Find where the given text appears and provide that cell's center as (X, Y) coordinate. 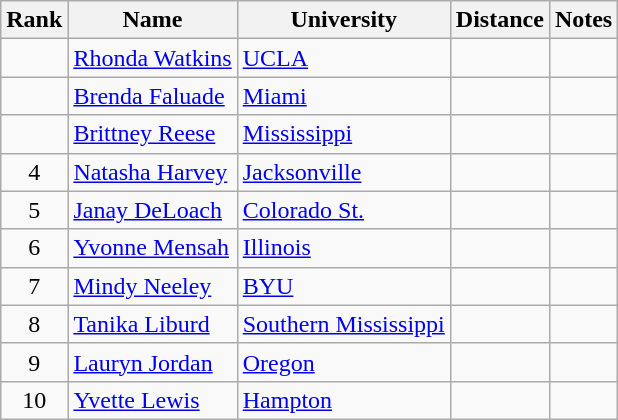
Miami (344, 96)
4 (34, 172)
Lauryn Jordan (152, 362)
Notes (583, 20)
Rhonda Watkins (152, 58)
Mississippi (344, 134)
Natasha Harvey (152, 172)
Distance (500, 20)
UCLA (344, 58)
Oregon (344, 362)
5 (34, 210)
Rank (34, 20)
6 (34, 248)
Tanika Liburd (152, 324)
Illinois (344, 248)
Hampton (344, 400)
Janay DeLoach (152, 210)
Jacksonville (344, 172)
Yvette Lewis (152, 400)
Brittney Reese (152, 134)
Southern Mississippi (344, 324)
10 (34, 400)
8 (34, 324)
Mindy Neeley (152, 286)
BYU (344, 286)
Colorado St. (344, 210)
Yvonne Mensah (152, 248)
7 (34, 286)
University (344, 20)
Brenda Faluade (152, 96)
Name (152, 20)
9 (34, 362)
